Return the [x, y] coordinate for the center point of the cell that contains the specified text.  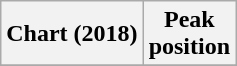
Chart (2018) [72, 34]
Peak position [189, 34]
